Return [X, Y] of the center of cell containing provided text 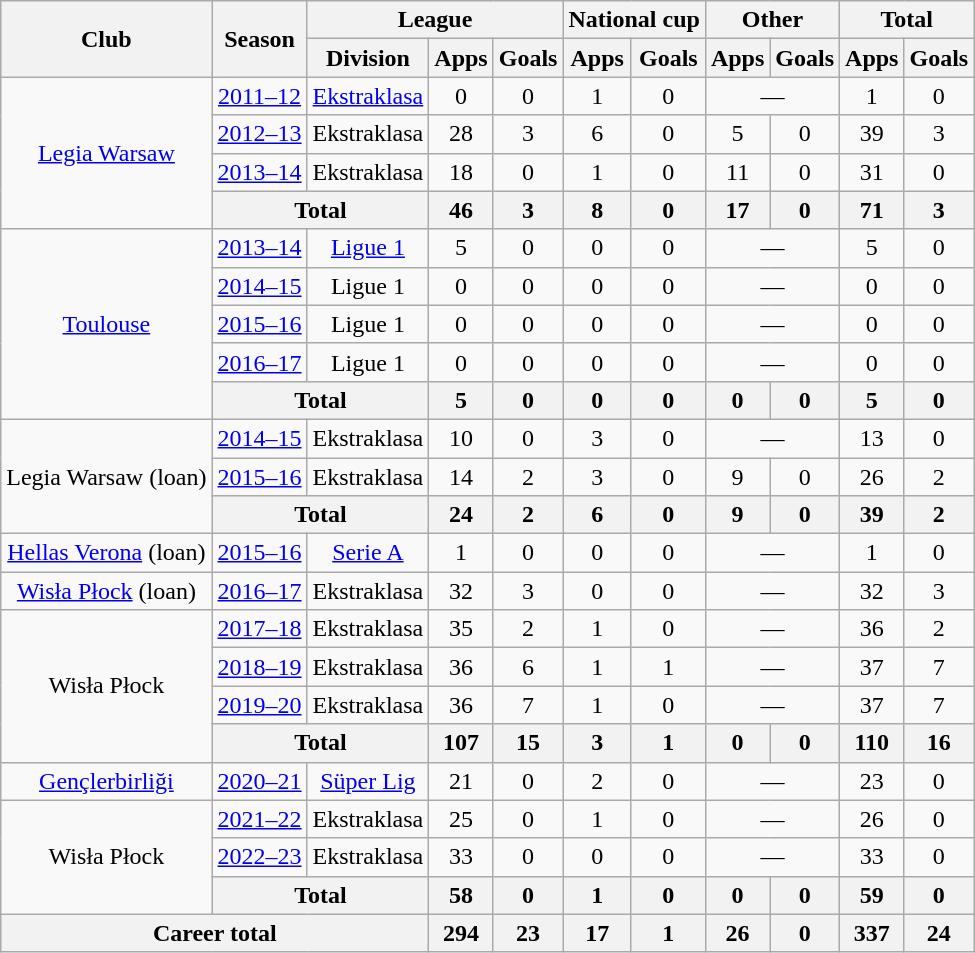
League [435, 20]
25 [461, 819]
15 [528, 743]
10 [461, 438]
31 [872, 172]
Other [772, 20]
58 [461, 895]
110 [872, 743]
Legia Warsaw [106, 153]
14 [461, 477]
Süper Lig [368, 781]
71 [872, 210]
Career total [215, 933]
2011–12 [260, 96]
2017–18 [260, 629]
Wisła Płock (loan) [106, 591]
Club [106, 39]
59 [872, 895]
2020–21 [260, 781]
8 [597, 210]
28 [461, 134]
35 [461, 629]
Division [368, 58]
National cup [634, 20]
16 [939, 743]
Hellas Verona (loan) [106, 553]
Gençlerbirliği [106, 781]
21 [461, 781]
2012–13 [260, 134]
Legia Warsaw (loan) [106, 476]
11 [737, 172]
337 [872, 933]
46 [461, 210]
Toulouse [106, 324]
107 [461, 743]
2022–23 [260, 857]
2019–20 [260, 705]
2021–22 [260, 819]
13 [872, 438]
Season [260, 39]
Serie A [368, 553]
18 [461, 172]
294 [461, 933]
2018–19 [260, 667]
